Output the [x, y] coordinate of the center of the cell containing the given text.  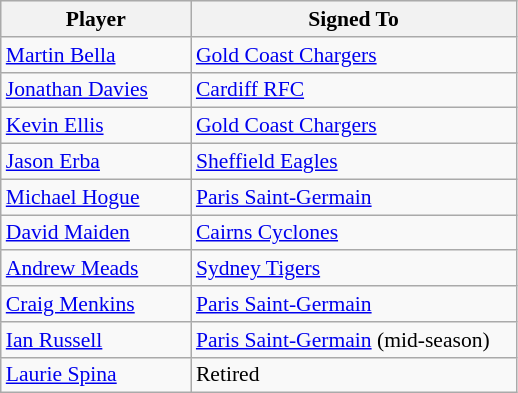
Paris Saint-Germain (mid-season) [354, 340]
Jason Erba [96, 162]
Craig Menkins [96, 304]
Player [96, 19]
Laurie Spina [96, 375]
David Maiden [96, 233]
Andrew Meads [96, 269]
Jonathan Davies [96, 90]
Signed To [354, 19]
Cardiff RFC [354, 90]
Ian Russell [96, 340]
Cairns Cyclones [354, 233]
Sheffield Eagles [354, 162]
Martin Bella [96, 55]
Michael Hogue [96, 197]
Kevin Ellis [96, 126]
Retired [354, 375]
Sydney Tigers [354, 269]
